Determine the [X, Y] coordinate at the center of the cell enclosing the given text.  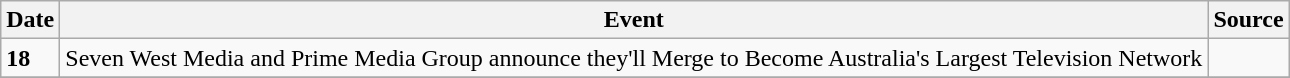
Date [30, 20]
Event [634, 20]
18 [30, 58]
Source [1248, 20]
Seven West Media and Prime Media Group announce they'll Merge to Become Australia's Largest Television Network [634, 58]
